Return [x, y] of the center of cell containing provided text 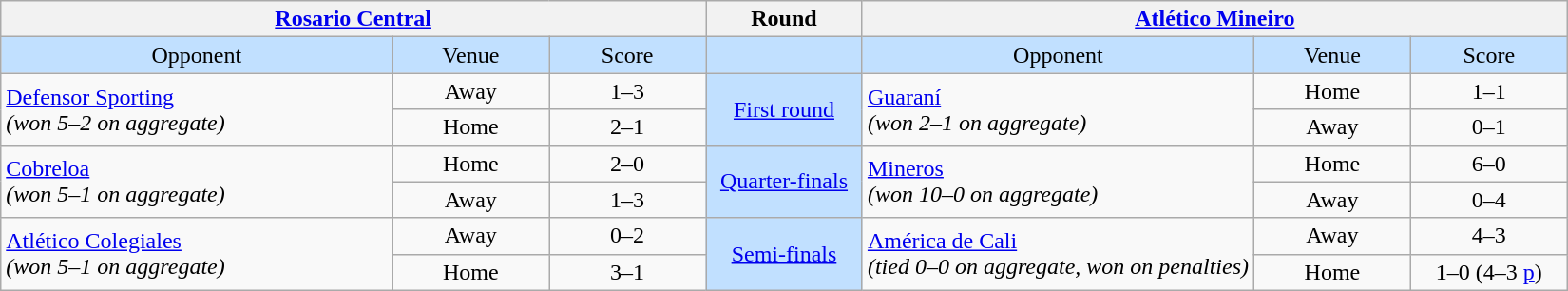
1–1 [1488, 91]
Quarter-finals [785, 182]
1–0 (4–3 p) [1488, 272]
4–3 [1488, 236]
Round [785, 19]
2–1 [627, 127]
0–2 [627, 236]
América de Cali(tied 0–0 on aggregate, won on penalties) [1058, 254]
0–4 [1488, 200]
Defensor Sporting(won 5–2 on aggregate) [197, 109]
Atlético Mineiro [1214, 19]
Atlético Colegiales(won 5–1 on aggregate) [197, 254]
Guaraní(won 2–1 on aggregate) [1058, 109]
First round [785, 109]
Semi-finals [785, 254]
6–0 [1488, 164]
0–1 [1488, 127]
3–1 [627, 272]
Rosario Central [354, 19]
Mineros(won 10–0 on aggregate) [1058, 182]
Cobreloa(won 5–1 on aggregate) [197, 182]
2–0 [627, 164]
